Determine the (x, y) coordinate at the center of the cell enclosing the given text.  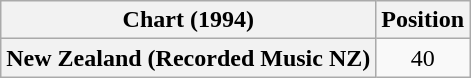
New Zealand (Recorded Music NZ) (188, 58)
40 (423, 58)
Chart (1994) (188, 20)
Position (423, 20)
